Return the [x, y] coordinate for the center point of the cell that contains the specified text.  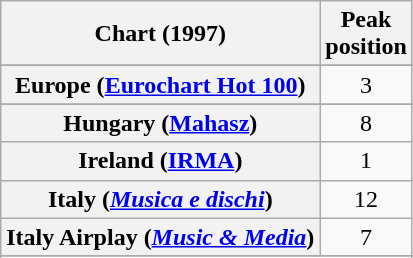
8 [366, 123]
Italy (Musica e dischi) [160, 199]
Italy Airplay (Music & Media) [160, 237]
Europe (Eurochart Hot 100) [160, 85]
12 [366, 199]
Hungary (Mahasz) [160, 123]
7 [366, 237]
Ireland (IRMA) [160, 161]
Peakposition [366, 34]
3 [366, 85]
Chart (1997) [160, 34]
1 [366, 161]
